Return [x, y] of the center of cell containing provided text 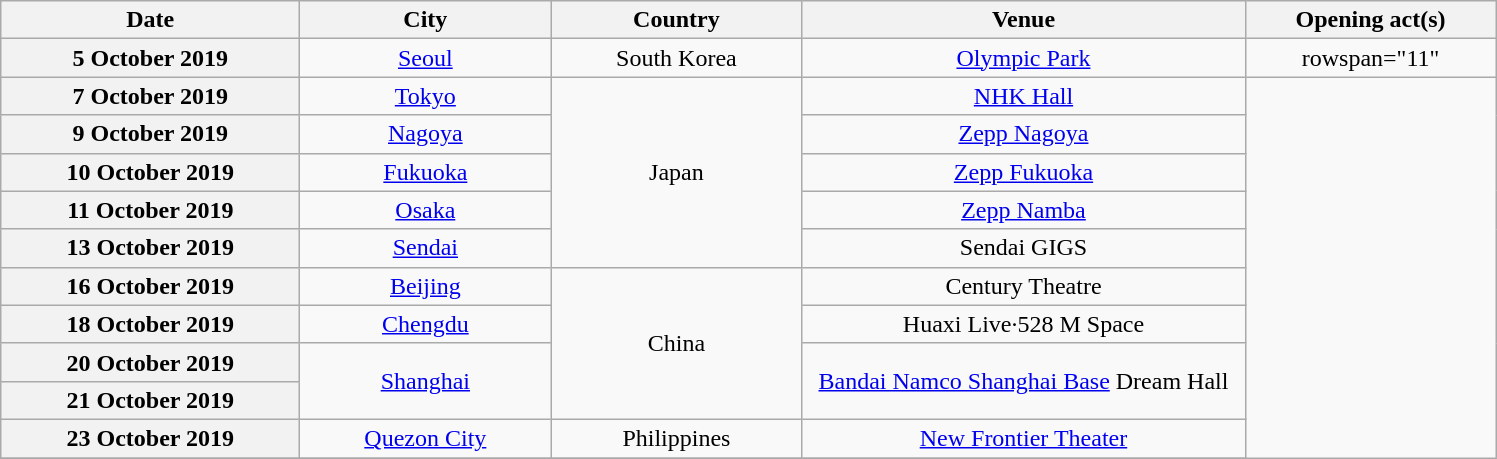
rowspan="11" [1370, 58]
Seoul [426, 58]
Date [150, 20]
5 October 2019 [150, 58]
7 October 2019 [150, 96]
21 October 2019 [150, 400]
13 October 2019 [150, 248]
Zepp Nagoya [1024, 134]
NHK Hall [1024, 96]
Nagoya [426, 134]
16 October 2019 [150, 286]
Osaka [426, 210]
20 October 2019 [150, 362]
Chengdu [426, 324]
18 October 2019 [150, 324]
11 October 2019 [150, 210]
Shanghai [426, 381]
Huaxi Live·528 M Space [1024, 324]
South Korea [676, 58]
Olympic Park [1024, 58]
Century Theatre [1024, 286]
Opening act(s) [1370, 20]
23 October 2019 [150, 438]
Sendai GIGS [1024, 248]
Fukuoka [426, 172]
9 October 2019 [150, 134]
China [676, 343]
Tokyo [426, 96]
City [426, 20]
Venue [1024, 20]
Sendai [426, 248]
Beijing [426, 286]
Japan [676, 172]
Philippines [676, 438]
New Frontier Theater [1024, 438]
Zepp Namba [1024, 210]
Country [676, 20]
Quezon City [426, 438]
Bandai Namco Shanghai Base Dream Hall [1024, 381]
Zepp Fukuoka [1024, 172]
10 October 2019 [150, 172]
